Return the [X, Y] coordinate for the center point of the cell that contains the specified text.  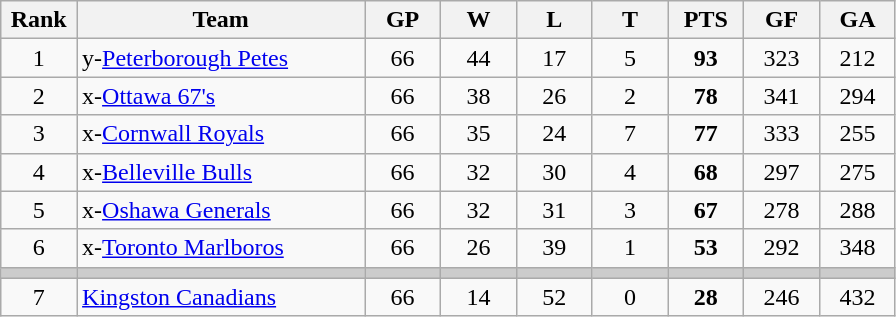
297 [782, 172]
212 [857, 58]
38 [479, 96]
323 [782, 58]
30 [554, 172]
Rank [39, 20]
L [554, 20]
24 [554, 134]
52 [554, 297]
y-Peterborough Petes [221, 58]
348 [857, 248]
432 [857, 297]
GF [782, 20]
39 [554, 248]
93 [706, 58]
275 [857, 172]
341 [782, 96]
PTS [706, 20]
53 [706, 248]
17 [554, 58]
x-Toronto Marlboros [221, 248]
333 [782, 134]
28 [706, 297]
35 [479, 134]
44 [479, 58]
x-Oshawa Generals [221, 210]
31 [554, 210]
GP [403, 20]
x-Cornwall Royals [221, 134]
W [479, 20]
Team [221, 20]
GA [857, 20]
292 [782, 248]
294 [857, 96]
246 [782, 297]
68 [706, 172]
255 [857, 134]
67 [706, 210]
14 [479, 297]
0 [630, 297]
x-Ottawa 67's [221, 96]
Kingston Canadians [221, 297]
77 [706, 134]
x-Belleville Bulls [221, 172]
6 [39, 248]
288 [857, 210]
T [630, 20]
278 [782, 210]
78 [706, 96]
